Identify which cell holds the provided text, then report its (x, y) central coordinate. 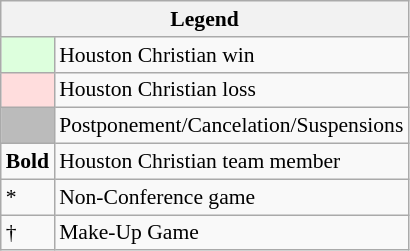
Bold (28, 162)
Make-Up Game (231, 233)
Houston Christian win (231, 55)
Houston Christian team member (231, 162)
† (28, 233)
Legend (205, 19)
* (28, 197)
Postponement/Cancelation/Suspensions (231, 126)
Non-Conference game (231, 197)
Houston Christian loss (231, 90)
